Capture the cell that displays the provided text and extract its [x, y] central coordinate. 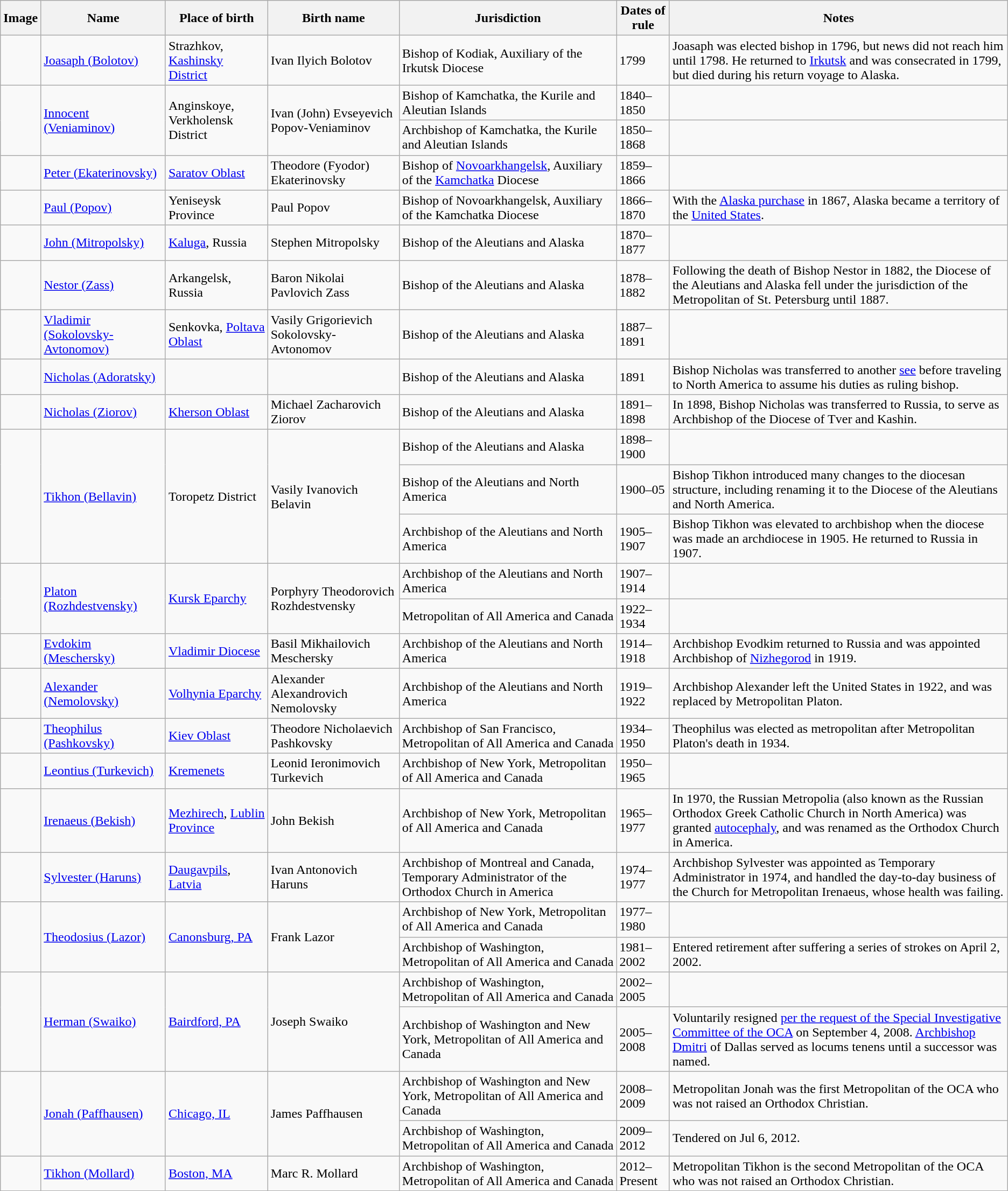
Tikhon (Bellavin) [103, 496]
Name [103, 18]
1840–1850 [643, 102]
Michael Zacharovich Ziorov [333, 411]
Irenaeus (Bekish) [103, 821]
Metropolitan of All America and Canada [508, 616]
Anginskoye, Verkholensk District [216, 120]
Archbishop Evodkim returned to Russia and was appointed Archbishop of Nizhegorod in 1919. [838, 651]
Kremenets [216, 771]
2009–2012 [643, 1138]
Vladimir (Sokolovsky-Avtonomov) [103, 334]
Kherson Oblast [216, 411]
1950–1965 [643, 771]
2012–Present [643, 1173]
Bishop of Kodiak, Auxiliary of the Irkutsk Diocese [508, 60]
1887–1891 [643, 334]
Vasily Ivanovich Belavin [333, 496]
Dates of rule [643, 18]
2005–2008 [643, 1039]
Bishop Tikhon was elevated to archbishop when the diocese was made an archdiocese in 1905. He returned to Russia in 1907. [838, 539]
Porphyry Theodorovich Rozhdestvensky [333, 599]
Kaluga, Russia [216, 242]
Marc R. Mollard [333, 1173]
James Paffhausen [333, 1113]
2002–2005 [643, 990]
Basil Mikhailovich Meschersky [333, 651]
Vasily Grigorievich Sokolovsky-Avtonomov [333, 334]
Paul Popov [333, 208]
Sylvester (Haruns) [103, 877]
1914–1918 [643, 651]
1900–05 [643, 489]
Nicholas (Ziorov) [103, 411]
Canonsburg, PA [216, 937]
Entered retirement after suffering a series of strokes on April 2, 2002. [838, 954]
1905–1907 [643, 539]
1870–1877 [643, 242]
Ivan Ilyich Bolotov [333, 60]
1891 [643, 377]
Theodore (Fyodor) Ekaterinovsky [333, 172]
Baron Nikolai Pavlovich Zass [333, 285]
Arkangelsk, Russia [216, 285]
Archbishop of Montreal and Canada, Temporary Administrator of the Orthodox Church in America [508, 877]
Theodosius (Lazor) [103, 937]
Kiev Oblast [216, 735]
Archbishop of Kamchatka, the Kurile and Aleutian Islands [508, 138]
Toropetz District [216, 496]
Daugavpils, Latvia [216, 877]
Strazhkov, Kashinsky District [216, 60]
Bishop of the Aleutians and North America [508, 489]
Nicholas (Adoratsky) [103, 377]
Innocent (Veniaminov) [103, 120]
Senkovka, Poltava Oblast [216, 334]
Tendered on Jul 6, 2012. [838, 1138]
1799 [643, 60]
1934–1950 [643, 735]
John (Mitropolsky) [103, 242]
Boston, MA [216, 1173]
2008–2009 [643, 1096]
Place of birth [216, 18]
Nestor (Zass) [103, 285]
Ivan Antonovich Haruns [333, 877]
Notes [838, 18]
Bishop of Kamchatka, the Kurile and Aleutian Islands [508, 102]
1866–1870 [643, 208]
Joasaph (Bolotov) [103, 60]
Theophilus (Pashkovsky) [103, 735]
Mezhirech, Lublin Province [216, 821]
Herman (Swaiko) [103, 1021]
Image [20, 18]
Saratov Oblast [216, 172]
Bishop Tikhon introduced many changes to the diocesan structure, including renaming it to the Diocese of the Aleutians and North America. [838, 489]
1977–1980 [643, 920]
Metropolitan Tikhon is the second Metropolitan of the OCA who was not raised an Orthodox Christian. [838, 1173]
Jurisdiction [508, 18]
Tikhon (Mollard) [103, 1173]
1919–1922 [643, 693]
Chicago, IL [216, 1113]
Jonah (Paffhausen) [103, 1113]
1922–1934 [643, 616]
1898–1900 [643, 447]
Birth name [333, 18]
Kursk Eparchy [216, 599]
Volhynia Eparchy [216, 693]
Alexander (Nemolovsky) [103, 693]
Bishop Nicholas was transferred to another see before traveling to North America to assume his duties as ruling bishop. [838, 377]
1907–1914 [643, 582]
Vladimir Diocese [216, 651]
Yeniseysk Province [216, 208]
John Bekish [333, 821]
1965–1977 [643, 821]
Archbishop of San Francisco, Metropolitan of All America and Canada [508, 735]
Bairdford, PA [216, 1021]
1974–1977 [643, 877]
1981–2002 [643, 954]
Leonid Ieronimovich Turkevich [333, 771]
Joseph Swaiko [333, 1021]
Leontius (Turkevich) [103, 771]
Frank Lazor [333, 937]
1859–1866 [643, 172]
Theodore Nicholaevich Pashkovsky [333, 735]
Metropolitan Jonah was the first Metropolitan of the OCA who was not raised an Orthodox Christian. [838, 1096]
Peter (Ekaterinovsky) [103, 172]
Theophilus was elected as metropolitan after Metropolitan Platon's death in 1934. [838, 735]
Evdokim (Meschersky) [103, 651]
1891–1898 [643, 411]
1878–1882 [643, 285]
Alexander Alexandrovich Nemolovsky [333, 693]
1850–1868 [643, 138]
Ivan (John) Evseyevich Popov-Veniaminov [333, 120]
Paul (Popov) [103, 208]
Archbishop Alexander left the United States in 1922, and was replaced by Metropolitan Platon. [838, 693]
In 1898, Bishop Nicholas was transferred to Russia, to serve as Archbishop of the Diocese of Tver and Kashin. [838, 411]
Platon (Rozhdestvensky) [103, 599]
Stephen Mitropolsky [333, 242]
With the Alaska purchase in 1867, Alaska became a territory of the United States. [838, 208]
